Provide the (X, Y) coordinate of the cell's center where the given text is located.  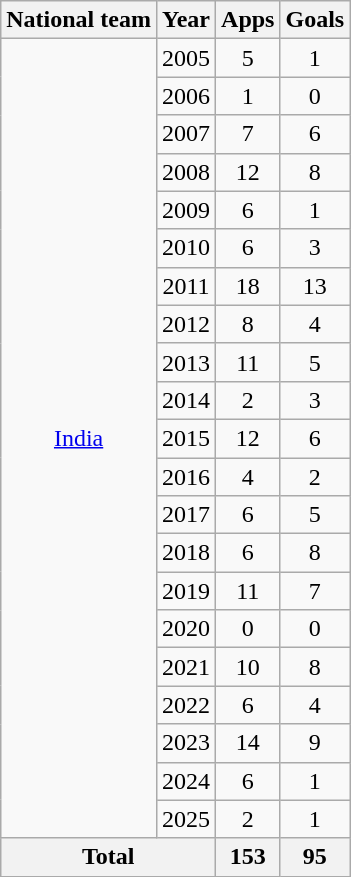
Total (108, 857)
95 (315, 857)
2014 (186, 400)
Goals (315, 20)
2018 (186, 553)
2021 (186, 667)
9 (315, 743)
13 (315, 286)
2010 (186, 248)
National team (79, 20)
2016 (186, 477)
2005 (186, 58)
Year (186, 20)
2020 (186, 629)
2022 (186, 705)
2025 (186, 819)
2011 (186, 286)
2008 (186, 172)
2024 (186, 781)
2007 (186, 134)
10 (248, 667)
18 (248, 286)
2013 (186, 362)
Apps (248, 20)
2006 (186, 96)
14 (248, 743)
2012 (186, 324)
2023 (186, 743)
2015 (186, 438)
153 (248, 857)
2019 (186, 591)
India (79, 438)
2017 (186, 515)
2009 (186, 210)
